Find where the given text appears and provide that cell's center as [X, Y] coordinate. 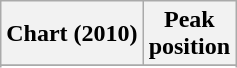
Chart (2010) [72, 34]
Peakposition [189, 34]
